Extract the [X, Y] coordinate from the center of the cell holding the provided text.  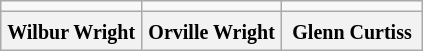
Wilbur Wright [71, 31]
Glenn Curtiss [352, 31]
Orville Wright [211, 31]
